Return the [x, y] coordinate for the center point of the cell that contains the specified text.  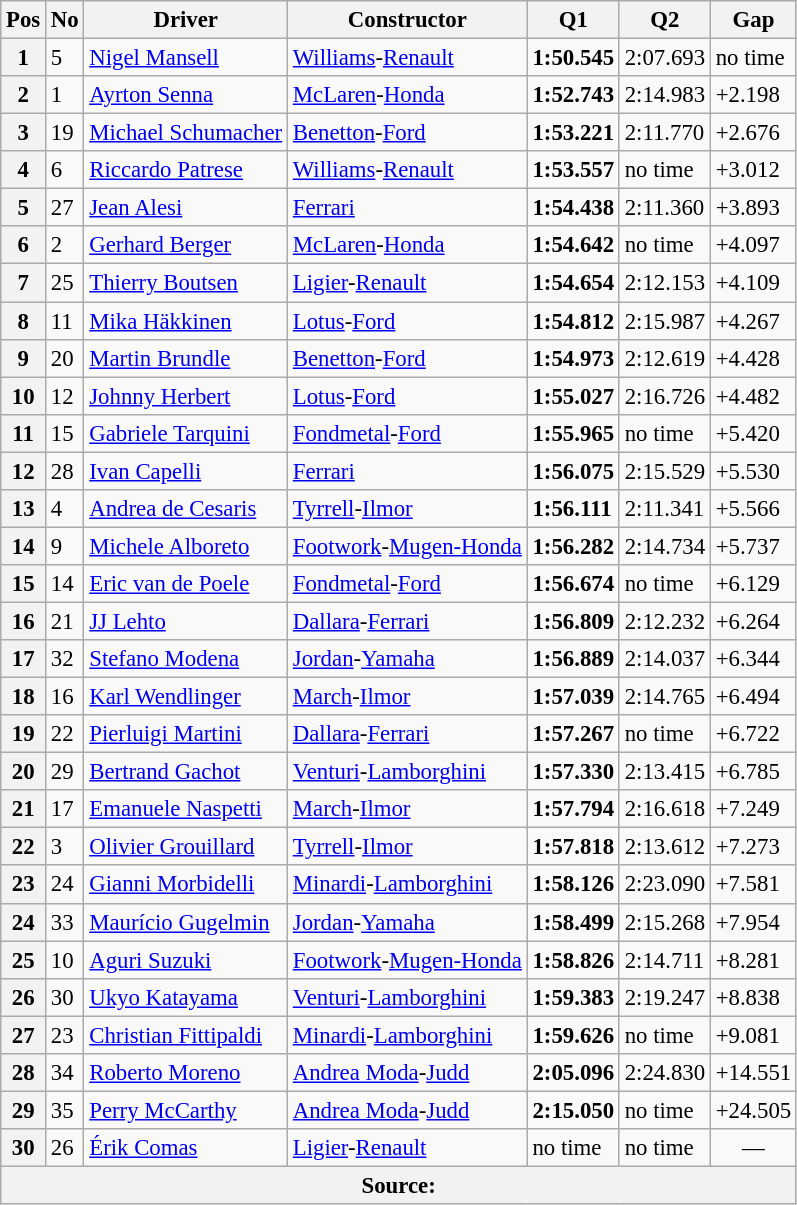
Ukyo Katayama [186, 997]
2:05.096 [573, 1073]
2:11.360 [664, 208]
2:13.415 [664, 772]
+24.505 [753, 1110]
+6.494 [753, 697]
+4.428 [753, 358]
1:56.282 [573, 546]
1:57.794 [573, 809]
+4.097 [753, 245]
32 [65, 659]
Pierluigi Martini [186, 734]
No [65, 20]
+2.676 [753, 133]
18 [24, 697]
2:14.983 [664, 95]
1:56.111 [573, 509]
1:56.889 [573, 659]
Source: [399, 1185]
Gerhard Berger [186, 245]
+7.273 [753, 847]
13 [24, 509]
Roberto Moreno [186, 1073]
Aguri Suzuki [186, 960]
+9.081 [753, 1035]
1:53.221 [573, 133]
Gabriele Tarquini [186, 433]
1:58.126 [573, 885]
Ivan Capelli [186, 471]
+2.198 [753, 95]
2:23.090 [664, 885]
Q2 [664, 20]
+4.267 [753, 321]
1:56.809 [573, 621]
2:19.247 [664, 997]
+6.344 [753, 659]
Eric van de Poele [186, 584]
Andrea de Cesaris [186, 509]
Gianni Morbidelli [186, 885]
35 [65, 1110]
+3.012 [753, 170]
+4.482 [753, 396]
1:52.743 [573, 95]
1:58.826 [573, 960]
2:15.268 [664, 922]
Perry McCarthy [186, 1110]
+6.129 [753, 584]
2:24.830 [664, 1073]
Riccardo Patrese [186, 170]
Karl Wendlinger [186, 697]
Mika Häkkinen [186, 321]
+7.249 [753, 809]
1:59.626 [573, 1035]
2:14.711 [664, 960]
+5.530 [753, 471]
2:11.341 [664, 509]
2:14.765 [664, 697]
2:15.050 [573, 1110]
1:54.973 [573, 358]
+4.109 [753, 283]
Maurício Gugelmin [186, 922]
Ayrton Senna [186, 95]
1:57.818 [573, 847]
2:12.619 [664, 358]
Érik Comas [186, 1148]
2:14.734 [664, 546]
1:53.557 [573, 170]
2:13.612 [664, 847]
Olivier Grouillard [186, 847]
1:58.499 [573, 922]
1:59.383 [573, 997]
+5.566 [753, 509]
+5.737 [753, 546]
2:16.726 [664, 396]
2:14.037 [664, 659]
Michael Schumacher [186, 133]
Martin Brundle [186, 358]
1:56.674 [573, 584]
+7.954 [753, 922]
Pos [24, 20]
2:11.770 [664, 133]
34 [65, 1073]
Gap [753, 20]
2:15.987 [664, 321]
— [753, 1148]
1:54.812 [573, 321]
2:12.153 [664, 283]
+6.722 [753, 734]
1:50.545 [573, 58]
2:07.693 [664, 58]
+3.893 [753, 208]
1:54.654 [573, 283]
1:56.075 [573, 471]
+8.281 [753, 960]
1:57.039 [573, 697]
Emanuele Naspetti [186, 809]
1:57.330 [573, 772]
Bertrand Gachot [186, 772]
JJ Lehto [186, 621]
Nigel Mansell [186, 58]
Stefano Modena [186, 659]
Driver [186, 20]
8 [24, 321]
Michele Alboreto [186, 546]
1:54.642 [573, 245]
Thierry Boutsen [186, 283]
1:55.027 [573, 396]
+6.785 [753, 772]
1:55.965 [573, 433]
+8.838 [753, 997]
7 [24, 283]
Constructor [407, 20]
2:16.618 [664, 809]
Jean Alesi [186, 208]
Q1 [573, 20]
2:15.529 [664, 471]
+5.420 [753, 433]
+14.551 [753, 1073]
Johnny Herbert [186, 396]
1:54.438 [573, 208]
1:57.267 [573, 734]
33 [65, 922]
+6.264 [753, 621]
+7.581 [753, 885]
Christian Fittipaldi [186, 1035]
2:12.232 [664, 621]
